Detect which cell encompasses the target text, then output its (X, Y) center coordinate. 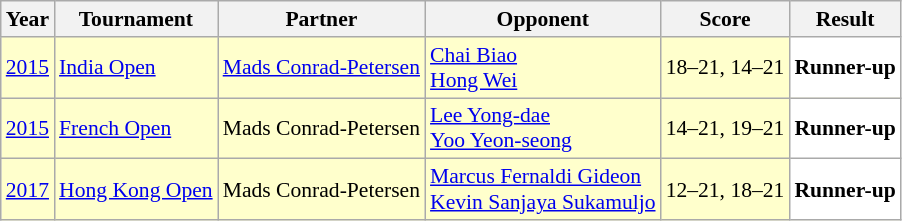
Year (28, 19)
Opponent (543, 19)
18–21, 14–21 (726, 68)
Lee Yong-dae Yoo Yeon-seong (543, 128)
Score (726, 19)
Partner (322, 19)
Result (844, 19)
Marcus Fernaldi Gideon Kevin Sanjaya Sukamuljo (543, 190)
French Open (136, 128)
Hong Kong Open (136, 190)
2017 (28, 190)
India Open (136, 68)
Chai Biao Hong Wei (543, 68)
14–21, 19–21 (726, 128)
12–21, 18–21 (726, 190)
Tournament (136, 19)
